Extract the [X, Y] coordinate from the center of the cell holding the provided text.  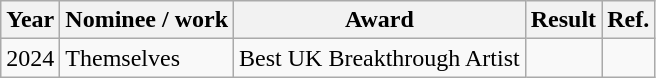
Nominee / work [147, 20]
Themselves [147, 58]
Ref. [628, 20]
Best UK Breakthrough Artist [380, 58]
2024 [30, 58]
Result [563, 20]
Award [380, 20]
Year [30, 20]
